Search for the cell housing the specified text and yield its [x, y] center coordinate. 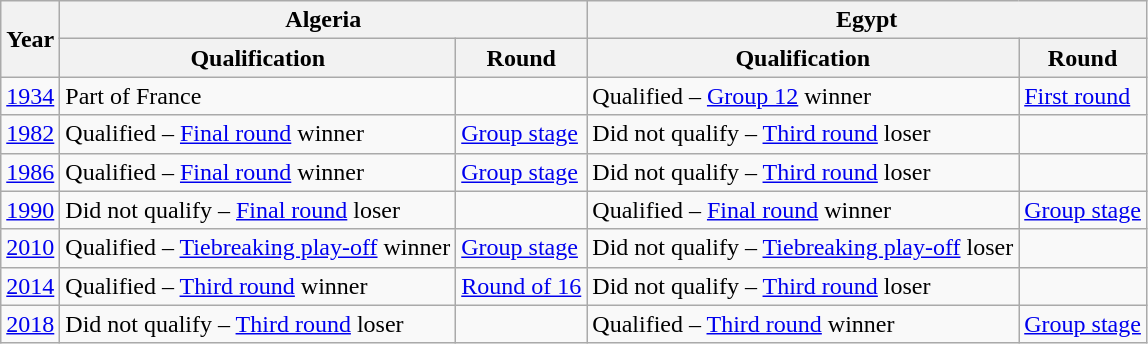
Year [30, 39]
1982 [30, 134]
Part of France [258, 96]
Qualified – Tiebreaking play-off winner [258, 248]
Round of 16 [522, 286]
1934 [30, 96]
Algeria [324, 20]
2018 [30, 324]
1990 [30, 210]
2010 [30, 248]
1986 [30, 172]
Qualified – Group 12 winner [803, 96]
Egypt [867, 20]
First round [1083, 96]
2014 [30, 286]
Did not qualify – Final round loser [258, 210]
Did not qualify – Tiebreaking play-off loser [803, 248]
